Determine the [x, y] coordinate at the center of the cell enclosing the given text.  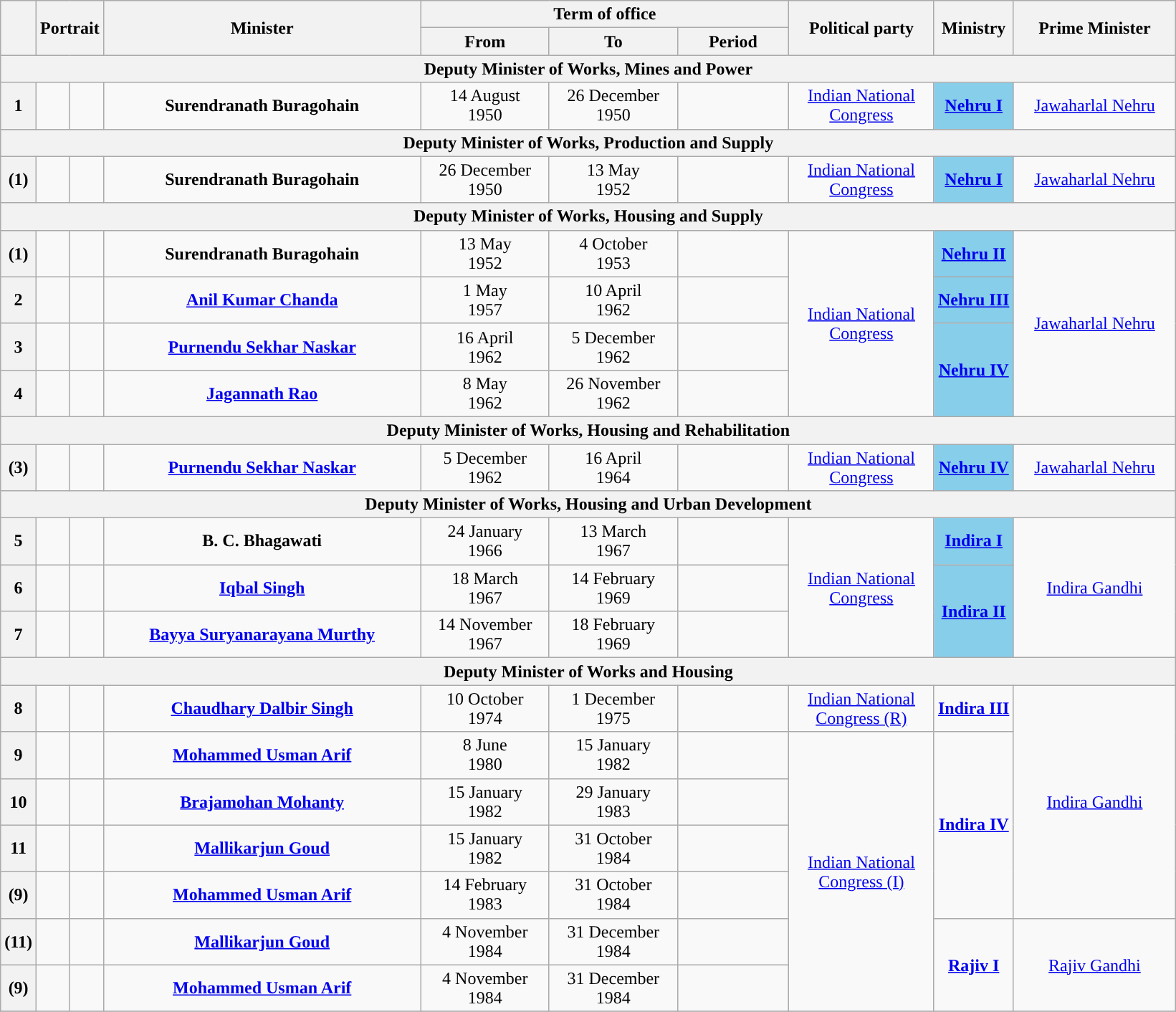
Deputy Minister of Works, Housing and Supply [588, 216]
9 [19, 755]
6 [19, 588]
Deputy Minister of Works, Housing and Urban Development [588, 505]
Brajamohan Mohanty [262, 801]
10 October1974 [484, 708]
16 April1962 [484, 347]
Prime Minister [1095, 28]
5 [19, 542]
From [484, 42]
3 [19, 347]
To [613, 42]
Indira I [973, 542]
14 February1983 [484, 894]
Deputy Minister of Works, Production and Supply [588, 143]
13 March1967 [613, 542]
2 [19, 300]
Indian National Congress (R) [861, 708]
10 April1962 [613, 300]
18 March1967 [484, 588]
24 January1966 [484, 542]
14 February1969 [613, 588]
Indira IV [973, 825]
Minister [262, 28]
Deputy Minister of Works, Housing and Rehabilitation [588, 430]
8 [19, 708]
11 [19, 849]
Indian National Congress (I) [861, 872]
26 November1962 [613, 393]
Chaudhary Dalbir Singh [262, 708]
B. C. Bhagawati [262, 542]
Period [732, 42]
4 October1953 [613, 254]
Iqbal Singh [262, 588]
8 June1980 [484, 755]
Nehru II [973, 254]
18 February1969 [613, 635]
4 [19, 393]
Deputy Minister of Works and Housing [588, 672]
Ministry [973, 28]
(3) [19, 467]
29 January1983 [613, 801]
10 [19, 801]
Anil Kumar Chanda [262, 300]
Political party [861, 28]
Rajiv Gandhi [1095, 965]
1 [19, 106]
7 [19, 635]
8 May1962 [484, 393]
Jagannath Rao [262, 393]
14 August1950 [484, 106]
(11) [19, 942]
Indira III [973, 708]
Rajiv I [973, 965]
Nehru III [973, 300]
1 December1975 [613, 708]
Indira II [973, 611]
Bayya Suryanarayana Murthy [262, 635]
Term of office [605, 14]
16 April1964 [613, 467]
1 May1957 [484, 300]
Deputy Minister of Works, Mines and Power [588, 69]
Portrait [70, 28]
14 November1967 [484, 635]
